Detect which cell encompasses the target text, then output its [X, Y] center coordinate. 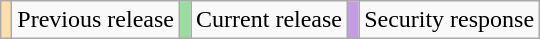
Security response [450, 20]
Previous release [96, 20]
Current release [270, 20]
